Provide the [X, Y] coordinate of the cell's center where the given text is located.  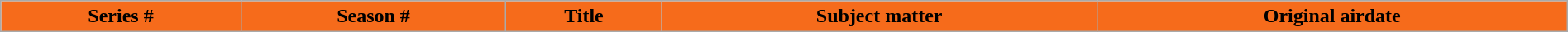
Original airdate [1331, 16]
Subject matter [879, 16]
Series # [121, 16]
Title [584, 16]
Season # [374, 16]
